Capture the cell that displays the provided text and extract its [X, Y] central coordinate. 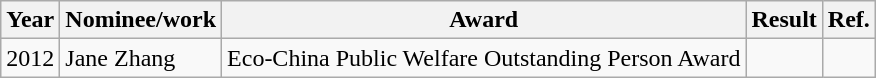
Jane Zhang [141, 58]
2012 [30, 58]
Result [784, 20]
Year [30, 20]
Ref. [848, 20]
Nominee/work [141, 20]
Award [484, 20]
Eco-China Public Welfare Outstanding Person Award [484, 58]
